Provide the [X, Y] coordinate of the cell's center where the given text is located.  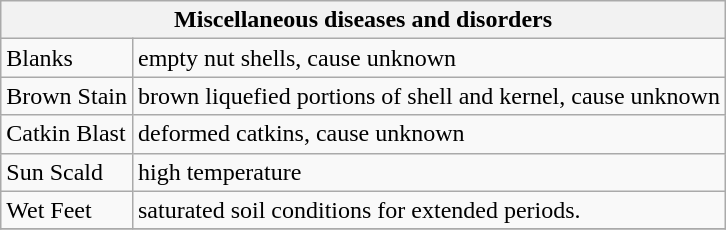
Blanks [67, 58]
Sun Scald [67, 172]
Wet Feet [67, 210]
high temperature [428, 172]
deformed catkins, cause unknown [428, 134]
empty nut shells, cause unknown [428, 58]
saturated soil conditions for extended periods. [428, 210]
Brown Stain [67, 96]
Miscellaneous diseases and disorders [364, 20]
brown liquefied portions of shell and kernel, cause unknown [428, 96]
Catkin Blast [67, 134]
